Pinpoint the cell where the given text exists, returning its (X, Y) midpoint coordinate. 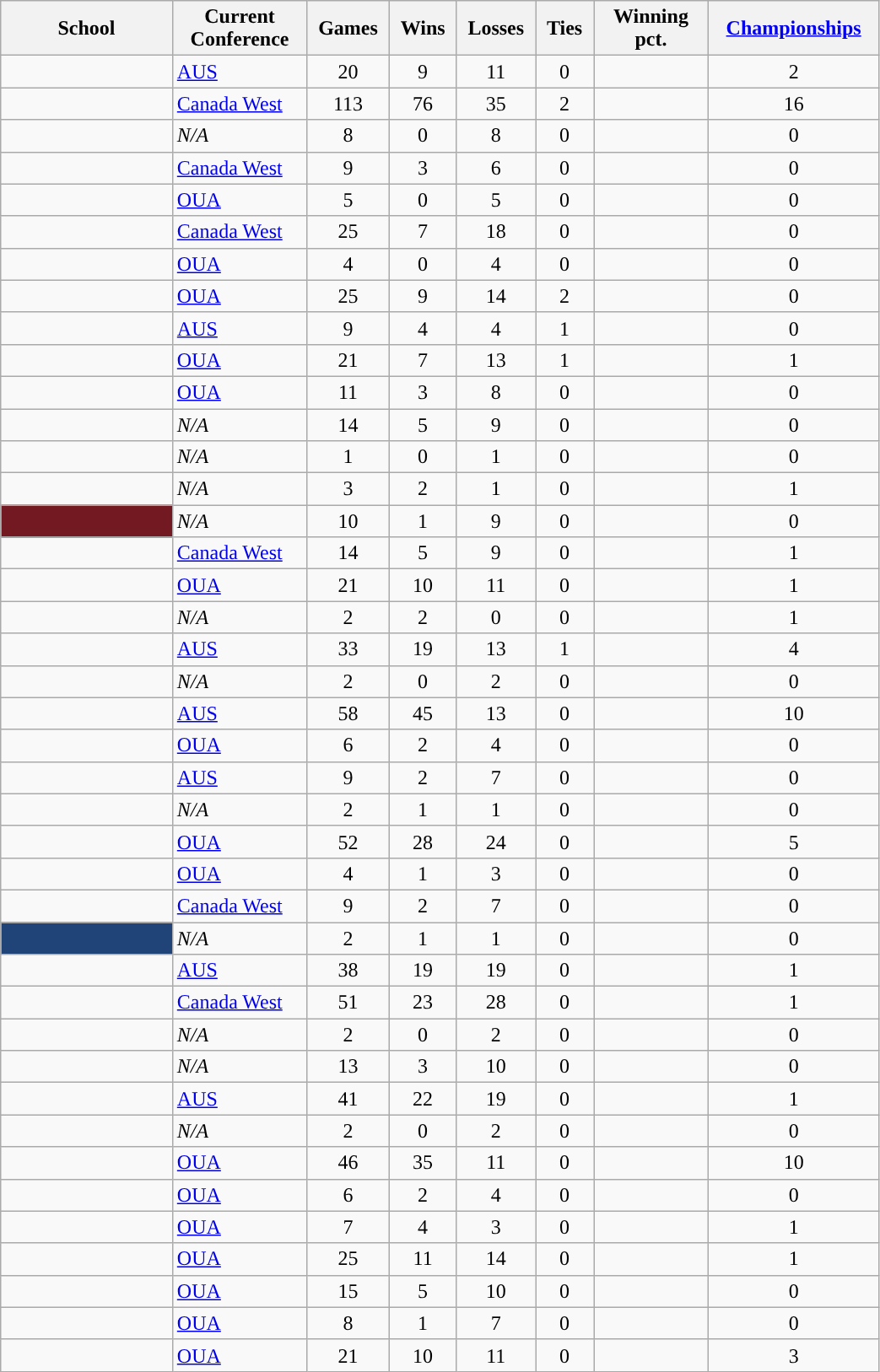
76 (423, 104)
51 (348, 1003)
23 (423, 1003)
33 (348, 649)
15 (348, 1291)
113 (348, 104)
Championships (793, 29)
20 (348, 72)
16 (793, 104)
38 (348, 971)
24 (496, 842)
45 (423, 713)
58 (348, 713)
18 (496, 232)
41 (348, 1099)
School (87, 29)
46 (348, 1163)
Ties (565, 29)
Winning pct. (651, 29)
Wins (423, 29)
22 (423, 1099)
CurrentConference (240, 29)
Losses (496, 29)
52 (348, 842)
Games (348, 29)
